Return [x, y] of the center of cell containing provided text 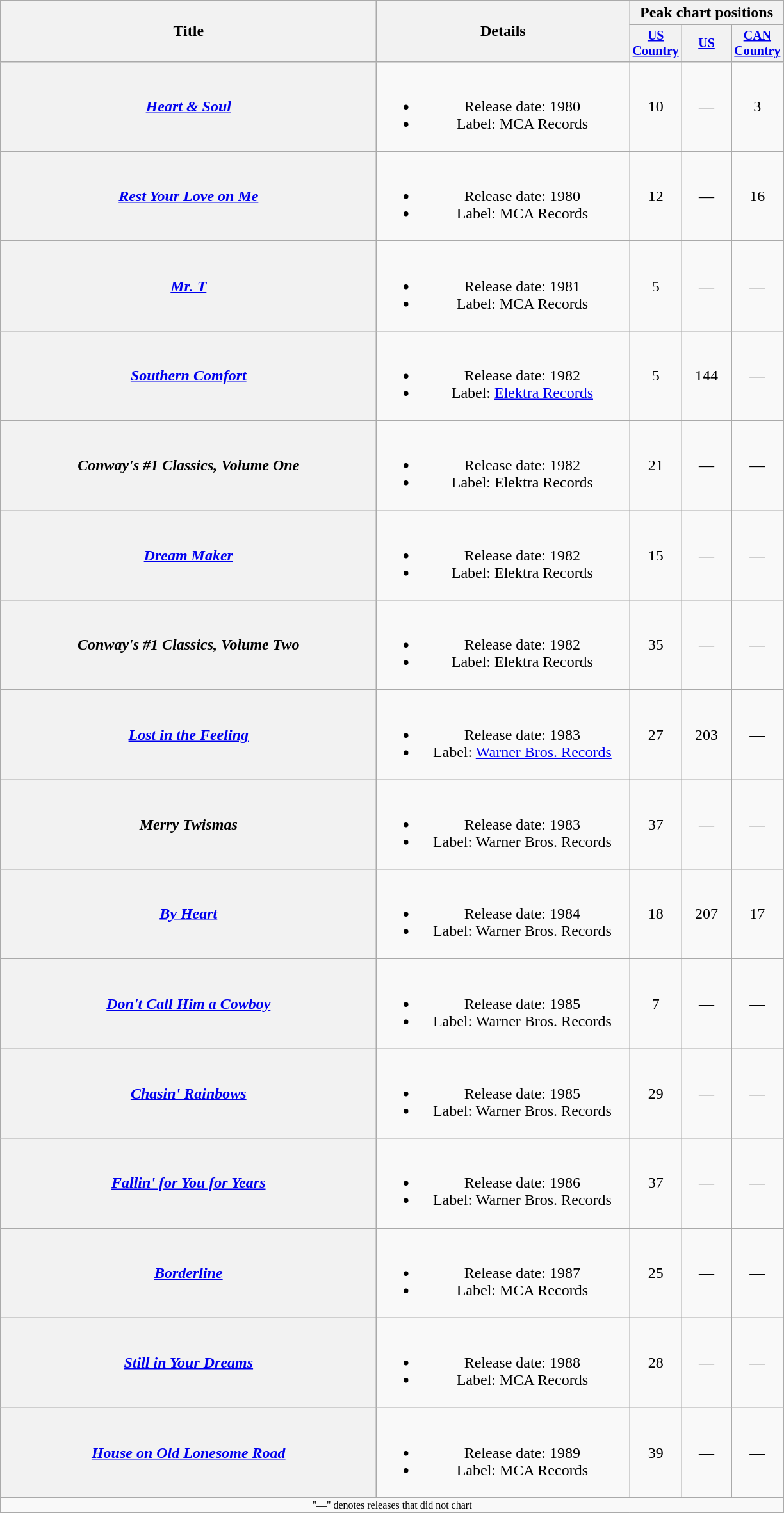
Release date: 1986Label: Warner Bros. Records [503, 1183]
10 [656, 106]
"—" denotes releases that did not chart [392, 1505]
Title [188, 31]
207 [707, 914]
18 [656, 914]
25 [656, 1273]
21 [656, 466]
15 [656, 555]
Fallin' for You for Years [188, 1183]
29 [656, 1093]
Still in Your Dreams [188, 1362]
Peak chart positions [706, 13]
By Heart [188, 914]
Rest Your Love on Me [188, 196]
Conway's #1 Classics, Volume Two [188, 645]
CAN Country [758, 44]
Southern Comfort [188, 375]
Chasin' Rainbows [188, 1093]
Release date: 1987Label: MCA Records [503, 1273]
35 [656, 645]
3 [758, 106]
27 [656, 735]
144 [707, 375]
Mr. T [188, 286]
House on Old Lonesome Road [188, 1452]
Lost in the Feeling [188, 735]
US [707, 44]
Don't Call Him a Cowboy [188, 1004]
Release date: 1984Label: Warner Bros. Records [503, 914]
Merry Twismas [188, 824]
US Country [656, 44]
16 [758, 196]
Release date: 1988Label: MCA Records [503, 1362]
Conway's #1 Classics, Volume One [188, 466]
12 [656, 196]
Dream Maker [188, 555]
17 [758, 914]
203 [707, 735]
28 [656, 1362]
39 [656, 1452]
Details [503, 31]
Release date: 1981Label: MCA Records [503, 286]
7 [656, 1004]
Release date: 1989Label: MCA Records [503, 1452]
Borderline [188, 1273]
Heart & Soul [188, 106]
